For the text-containing cell, return its midpoint in [x, y] coordinate format. 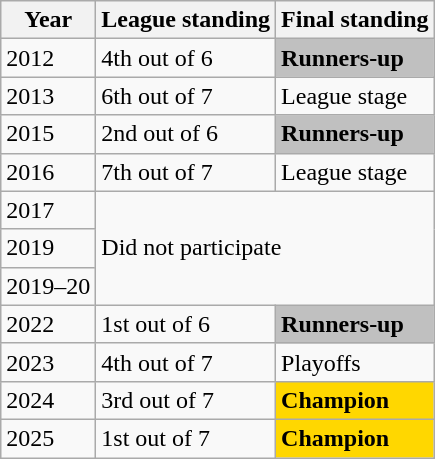
2023 [48, 362]
2019–20 [48, 286]
1st out of 6 [186, 324]
Playoffs [355, 362]
Did not participate [265, 248]
2017 [48, 210]
2015 [48, 134]
4th out of 7 [186, 362]
2019 [48, 248]
League standing [186, 20]
Year [48, 20]
1st out of 7 [186, 438]
2025 [48, 438]
Final standing [355, 20]
2013 [48, 96]
2016 [48, 172]
2022 [48, 324]
7th out of 7 [186, 172]
3rd out of 7 [186, 400]
4th out of 6 [186, 58]
2024 [48, 400]
2nd out of 6 [186, 134]
2012 [48, 58]
6th out of 7 [186, 96]
